Scan for the cell matching the given text and deliver its (x, y) coordinate at center. 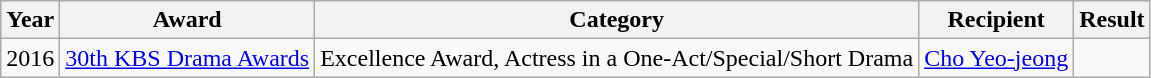
Cho Yeo-jeong (996, 58)
Recipient (996, 20)
Excellence Award, Actress in a One-Act/Special/Short Drama (617, 58)
2016 (30, 58)
Category (617, 20)
Result (1112, 20)
Year (30, 20)
Award (188, 20)
30th KBS Drama Awards (188, 58)
